Scan for the cell matching the given text and deliver its (x, y) coordinate at center. 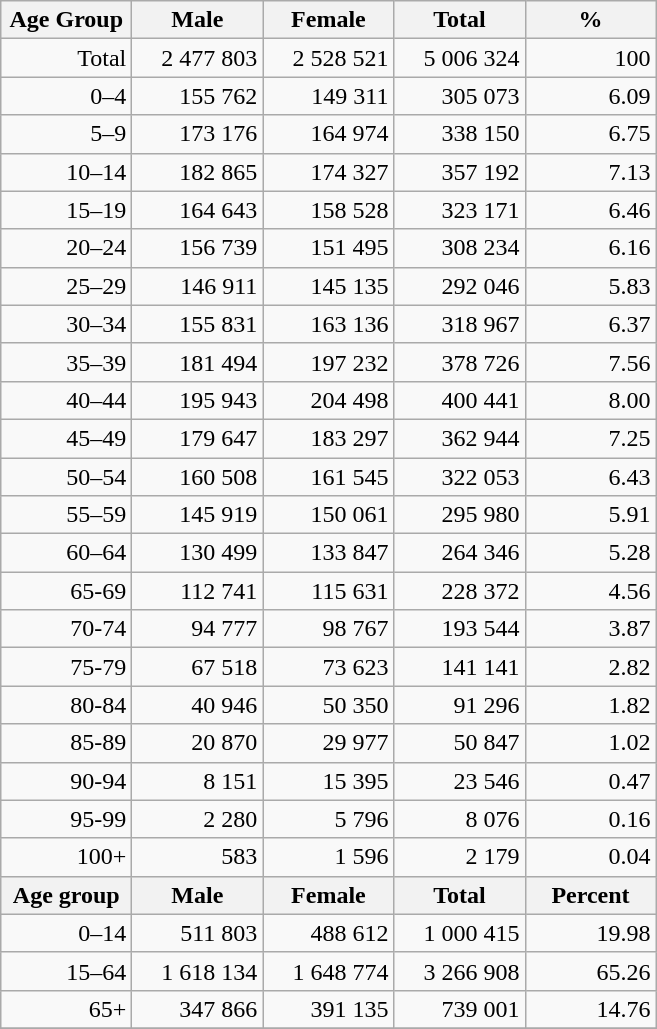
5–9 (66, 134)
400 441 (460, 400)
161 545 (328, 477)
3 266 908 (460, 971)
197 232 (328, 362)
70-74 (66, 629)
228 372 (460, 591)
305 073 (460, 96)
20–24 (66, 248)
1 618 134 (198, 971)
30–34 (66, 324)
0.16 (590, 819)
6.09 (590, 96)
65-69 (66, 591)
2 280 (198, 819)
112 741 (198, 591)
292 046 (460, 286)
1.82 (590, 705)
4.56 (590, 591)
35–39 (66, 362)
318 967 (460, 324)
1.02 (590, 743)
91 296 (460, 705)
0–14 (66, 933)
1 596 (328, 857)
150 061 (328, 515)
10–14 (66, 172)
163 136 (328, 324)
130 499 (198, 553)
6.16 (590, 248)
179 647 (198, 438)
Percent (590, 895)
2.82 (590, 667)
0–4 (66, 96)
15–19 (66, 210)
50 350 (328, 705)
8 151 (198, 781)
100+ (66, 857)
90-94 (66, 781)
7.13 (590, 172)
23 546 (460, 781)
511 803 (198, 933)
739 001 (460, 1009)
295 980 (460, 515)
6.75 (590, 134)
149 311 (328, 96)
2 528 521 (328, 58)
183 297 (328, 438)
94 777 (198, 629)
193 544 (460, 629)
50 847 (460, 743)
151 495 (328, 248)
29 977 (328, 743)
181 494 (198, 362)
7.25 (590, 438)
5 006 324 (460, 58)
173 176 (198, 134)
308 234 (460, 248)
15–64 (66, 971)
95-99 (66, 819)
55–59 (66, 515)
6.43 (590, 477)
488 612 (328, 933)
5.28 (590, 553)
391 135 (328, 1009)
65+ (66, 1009)
204 498 (328, 400)
65.26 (590, 971)
323 171 (460, 210)
% (590, 20)
19.98 (590, 933)
2 477 803 (198, 58)
357 192 (460, 172)
85-89 (66, 743)
115 631 (328, 591)
67 518 (198, 667)
164 643 (198, 210)
156 739 (198, 248)
347 866 (198, 1009)
3.87 (590, 629)
264 346 (460, 553)
1 648 774 (328, 971)
15 395 (328, 781)
8.00 (590, 400)
20 870 (198, 743)
Age Group (66, 20)
5.83 (590, 286)
100 (590, 58)
145 919 (198, 515)
164 974 (328, 134)
195 943 (198, 400)
73 623 (328, 667)
50–54 (66, 477)
145 135 (328, 286)
5 796 (328, 819)
174 327 (328, 172)
583 (198, 857)
40 946 (198, 705)
7.56 (590, 362)
0.47 (590, 781)
155 831 (198, 324)
322 053 (460, 477)
5.91 (590, 515)
338 150 (460, 134)
75-79 (66, 667)
362 944 (460, 438)
182 865 (198, 172)
133 847 (328, 553)
Age group (66, 895)
146 911 (198, 286)
378 726 (460, 362)
6.46 (590, 210)
155 762 (198, 96)
6.37 (590, 324)
1 000 415 (460, 933)
0.04 (590, 857)
2 179 (460, 857)
160 508 (198, 477)
60–64 (66, 553)
158 528 (328, 210)
8 076 (460, 819)
25–29 (66, 286)
45–49 (66, 438)
40–44 (66, 400)
14.76 (590, 1009)
98 767 (328, 629)
141 141 (460, 667)
80-84 (66, 705)
